Return (x, y) of the center of cell containing provided text 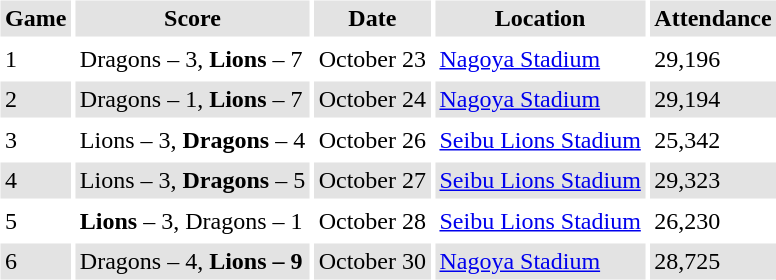
26,230 (713, 221)
October 23 (372, 59)
Dragons – 4, Lions – 9 (192, 262)
2 (35, 100)
Lions – 3, Dragons – 1 (192, 221)
Lions – 3, Dragons – 5 (192, 180)
29,194 (713, 100)
Date (372, 18)
1 (35, 59)
Lions – 3, Dragons – 4 (192, 140)
25,342 (713, 140)
October 30 (372, 262)
Game (35, 18)
6 (35, 262)
Attendance (713, 18)
October 27 (372, 180)
October 28 (372, 221)
29,323 (713, 180)
Dragons – 3, Lions – 7 (192, 59)
29,196 (713, 59)
October 24 (372, 100)
3 (35, 140)
Location (540, 18)
Dragons – 1, Lions – 7 (192, 100)
4 (35, 180)
28,725 (713, 262)
October 26 (372, 140)
5 (35, 221)
Score (192, 18)
